Search for the cell housing the specified text and yield its [x, y] center coordinate. 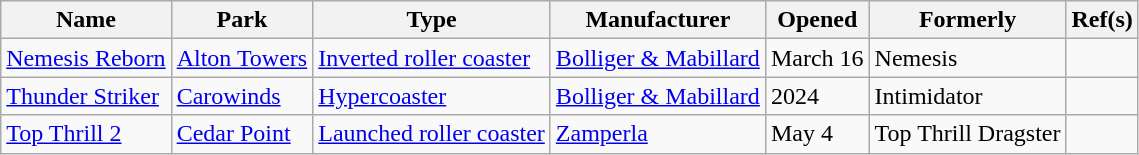
Ref(s) [1102, 20]
Park [242, 20]
Thunder Striker [86, 96]
March 16 [817, 58]
Nemesis Reborn [86, 58]
Cedar Point [242, 134]
Name [86, 20]
May 4 [817, 134]
Inverted roller coaster [432, 58]
Type [432, 20]
Top Thrill Dragster [968, 134]
Nemesis [968, 58]
Launched roller coaster [432, 134]
Hypercoaster [432, 96]
Intimidator [968, 96]
Top Thrill 2 [86, 134]
Carowinds [242, 96]
Manufacturer [658, 20]
2024 [817, 96]
Opened [817, 20]
Alton Towers [242, 58]
Formerly [968, 20]
Zamperla [658, 134]
